Detect which cell encompasses the target text, then output its [X, Y] center coordinate. 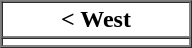
< West [96, 20]
